Output the [x, y] coordinate of the center of the cell containing the given text.  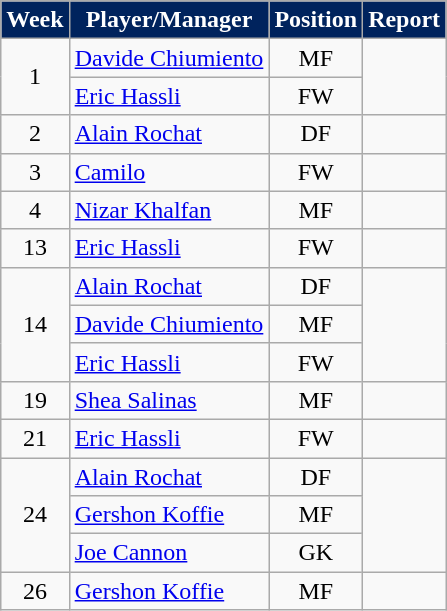
24 [35, 515]
Report [404, 20]
Joe Cannon [169, 553]
Player/Manager [169, 20]
26 [35, 591]
13 [35, 248]
Week [35, 20]
19 [35, 400]
2 [35, 134]
3 [35, 172]
Shea Salinas [169, 400]
Camilo [169, 172]
14 [35, 324]
GK [316, 553]
4 [35, 210]
21 [35, 438]
Position [316, 20]
1 [35, 77]
Nizar Khalfan [169, 210]
